Pinpoint the cell where the given text exists, returning its [x, y] midpoint coordinate. 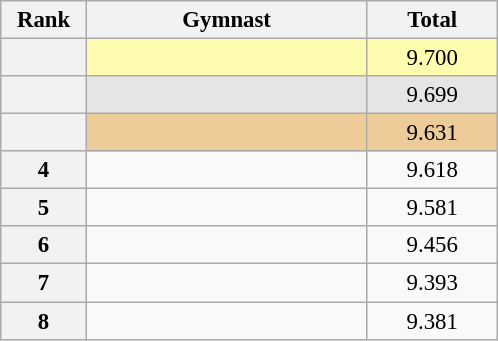
Rank [44, 20]
9.631 [432, 133]
4 [44, 170]
Gymnast [226, 20]
9.393 [432, 283]
6 [44, 245]
5 [44, 208]
9.456 [432, 245]
9.618 [432, 170]
9.699 [432, 95]
7 [44, 283]
Total [432, 20]
9.381 [432, 321]
8 [44, 321]
9.581 [432, 208]
9.700 [432, 58]
